Output the (x, y) coordinate of the center of the cell containing the given text.  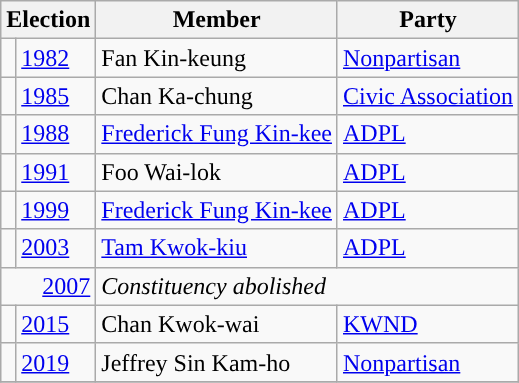
Jeffrey Sin Kam-ho (217, 362)
2003 (56, 248)
Foo Wai-lok (217, 172)
1985 (56, 96)
Tam Kwok-kiu (217, 248)
Fan Kin-keung (217, 58)
Party (428, 20)
Chan Kwok-wai (217, 324)
1991 (56, 172)
Civic Association (428, 96)
Constituency abolished (308, 286)
2019 (56, 362)
2015 (56, 324)
1982 (56, 58)
Chan Ka-chung (217, 96)
1999 (56, 210)
Election (48, 20)
KWND (428, 324)
Member (217, 20)
1988 (56, 134)
2007 (48, 286)
